Determine the [x, y] coordinate at the center of the cell enclosing the given text.  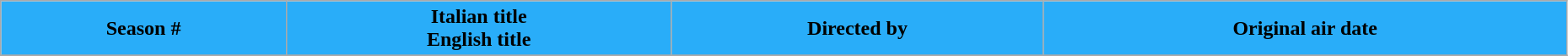
Original air date [1305, 29]
Season # [143, 29]
Italian titleEnglish title [478, 29]
Directed by [857, 29]
